Find where the given text appears and provide that cell's center as [x, y] coordinate. 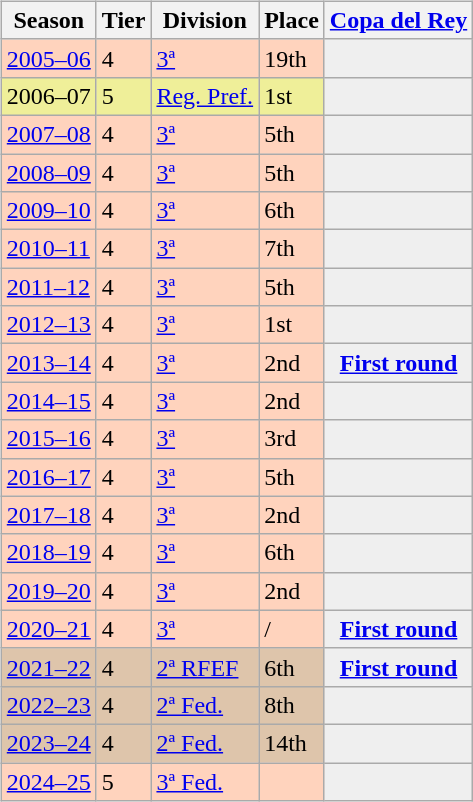
2009–10 [48, 211]
2022–23 [48, 705]
2006–07 [48, 96]
2015–16 [48, 439]
2007–08 [48, 134]
2018–19 [48, 553]
2024–25 [48, 781]
2005–06 [48, 58]
2021–22 [48, 667]
8th [292, 705]
2012–13 [48, 325]
14th [292, 743]
3rd [292, 439]
2013–14 [48, 363]
19th [292, 58]
Place [292, 20]
2ª RFEF [205, 667]
Season [48, 20]
2023–24 [48, 743]
2014–15 [48, 401]
Copa del Rey [398, 20]
7th [292, 249]
2020–21 [48, 629]
2011–12 [48, 287]
Division [205, 20]
Reg. Pref. [205, 96]
2017–18 [48, 515]
2019–20 [48, 591]
2008–09 [48, 173]
3ª Fed. [205, 781]
/ [292, 629]
Tier [124, 20]
2016–17 [48, 477]
2010–11 [48, 249]
